Capture the cell that displays the provided text and extract its [X, Y] central coordinate. 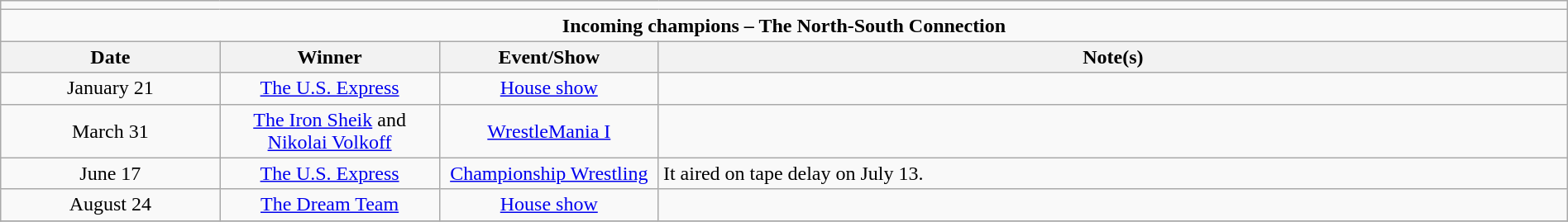
January 21 [111, 88]
March 31 [111, 130]
Championship Wrestling [549, 173]
June 17 [111, 173]
It aired on tape delay on July 13. [1113, 173]
WrestleMania I [549, 130]
Incoming champions – The North-South Connection [784, 26]
Winner [329, 57]
Date [111, 57]
The Dream Team [329, 205]
Event/Show [549, 57]
August 24 [111, 205]
The Iron Sheik and Nikolai Volkoff [329, 130]
Note(s) [1113, 57]
